For the text-containing cell, return its midpoint in (X, Y) coordinate format. 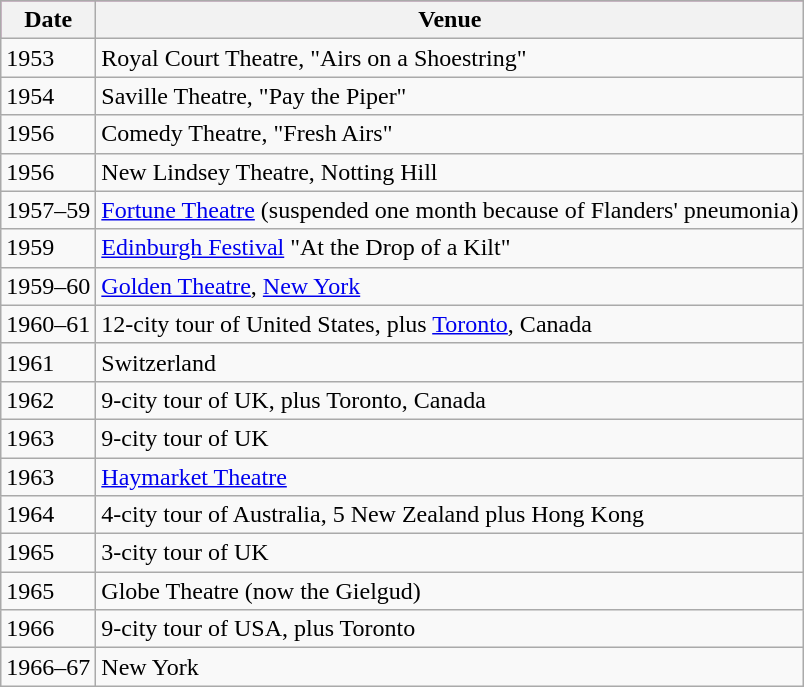
Royal Court Theatre, "Airs on a Shoestring" (450, 58)
Saville Theatre, "Pay the Piper" (450, 96)
1962 (48, 400)
1960–61 (48, 324)
Globe Theatre (now the Gielgud) (450, 591)
1961 (48, 362)
Date (48, 20)
9-city tour of USA, plus Toronto (450, 629)
Golden Theatre, New York (450, 286)
1957–59 (48, 210)
1966–67 (48, 667)
1964 (48, 515)
New York (450, 667)
Switzerland (450, 362)
Fortune Theatre (suspended one month because of Flanders' pneumonia) (450, 210)
9-city tour of UK (450, 438)
1966 (48, 629)
1953 (48, 58)
9-city tour of UK, plus Toronto, Canada (450, 400)
1959–60 (48, 286)
Venue (450, 20)
1959 (48, 248)
New Lindsey Theatre, Notting Hill (450, 172)
Comedy Theatre, "Fresh Airs" (450, 134)
3-city tour of UK (450, 553)
Edinburgh Festival "At the Drop of a Kilt" (450, 248)
4-city tour of Australia, 5 New Zealand plus Hong Kong (450, 515)
1954 (48, 96)
Haymarket Theatre (450, 477)
12-city tour of United States, plus Toronto, Canada (450, 324)
